Detect which cell encompasses the target text, then output its [x, y] center coordinate. 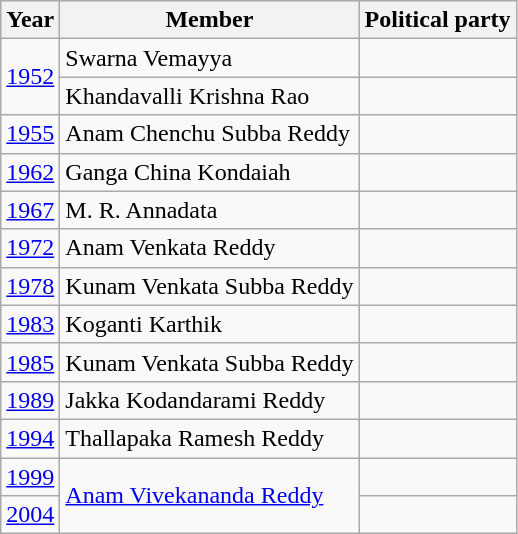
1994 [30, 438]
1985 [30, 362]
1978 [30, 286]
Anam Vivekananda Reddy [210, 496]
Anam Venkata Reddy [210, 248]
Member [210, 20]
M. R. Annadata [210, 210]
1999 [30, 477]
2004 [30, 515]
Swarna Vemayya [210, 58]
1972 [30, 248]
Political party [438, 20]
1962 [30, 172]
1983 [30, 324]
1952 [30, 77]
1955 [30, 134]
Ganga China Kondaiah [210, 172]
Koganti Karthik [210, 324]
Anam Chenchu Subba Reddy [210, 134]
1989 [30, 400]
Jakka Kodandarami Reddy [210, 400]
Thallapaka Ramesh Reddy [210, 438]
Year [30, 20]
1967 [30, 210]
Khandavalli Krishna Rao [210, 96]
